Output the [X, Y] coordinate of the center of the cell containing the given text.  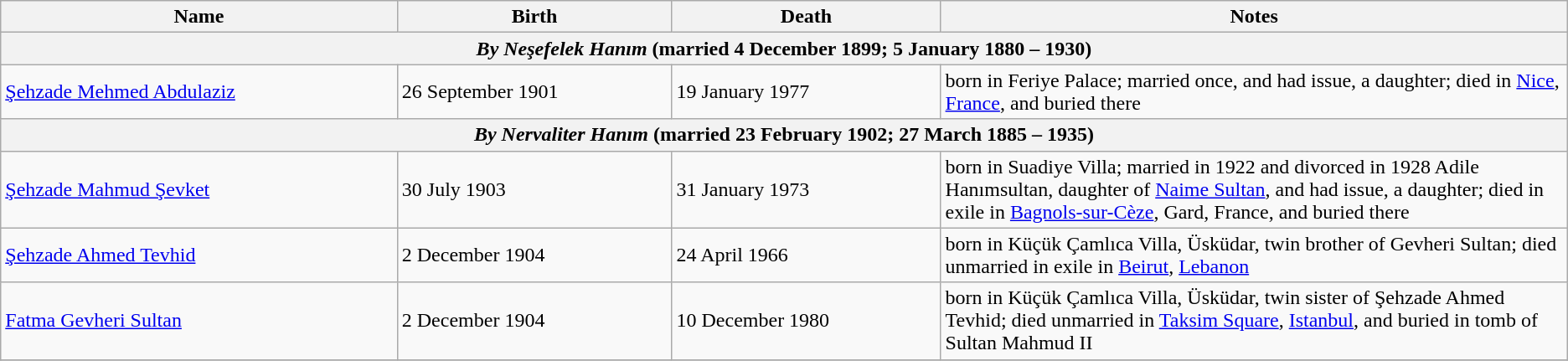
24 April 1966 [806, 255]
31 January 1973 [806, 189]
Şehzade Ahmed Tevhid [199, 255]
Name [199, 17]
Notes [1254, 17]
born in Küçük Çamlıca Villa, Üsküdar, twin brother of Gevheri Sultan; died unmarried in exile in Beirut, Lebanon [1254, 255]
born in Feriye Palace; married once, and had issue, a daughter; died in Nice, France, and buried there [1254, 92]
19 January 1977 [806, 92]
10 December 1980 [806, 321]
Şehzade Mehmed Abdulaziz [199, 92]
By Nervaliter Hanım (married 23 February 1902; 27 March 1885 – 1935) [784, 135]
30 July 1903 [534, 189]
By Neşefelek Hanım (married 4 December 1899; 5 January 1880 – 1930) [784, 49]
Şehzade Mahmud Şevket [199, 189]
Fatma Gevheri Sultan [199, 321]
Birth [534, 17]
26 September 1901 [534, 92]
Death [806, 17]
